Determine the (X, Y) coordinate at the center of the cell enclosing the given text.  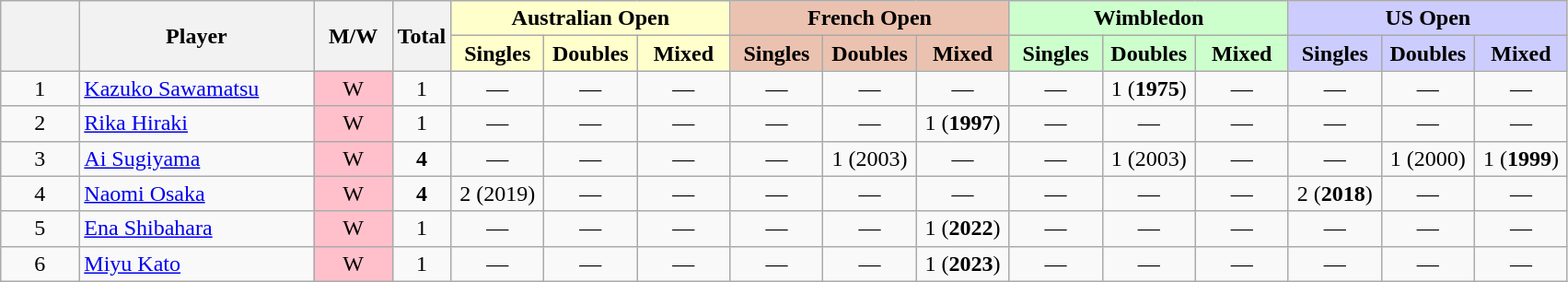
Player (197, 36)
1 (1975) (1149, 88)
M/W (354, 36)
Ena Shibahara (197, 229)
Total (422, 36)
Rika Hiraki (197, 123)
1 (1997) (963, 123)
French Open (869, 18)
Naomi Osaka (197, 194)
Ai Sugiyama (197, 159)
2 (2019) (497, 194)
2 (2018) (1335, 194)
Miyu Kato (197, 264)
3 (41, 159)
5 (41, 229)
2 (41, 123)
Australian Open (591, 18)
1 (2000) (1427, 159)
1 (2022) (963, 229)
US Open (1427, 18)
Wimbledon (1149, 18)
1 (1999) (1521, 159)
Kazuko Sawamatsu (197, 88)
6 (41, 264)
1 (2023) (963, 264)
